Capture the cell that displays the provided text and extract its (X, Y) central coordinate. 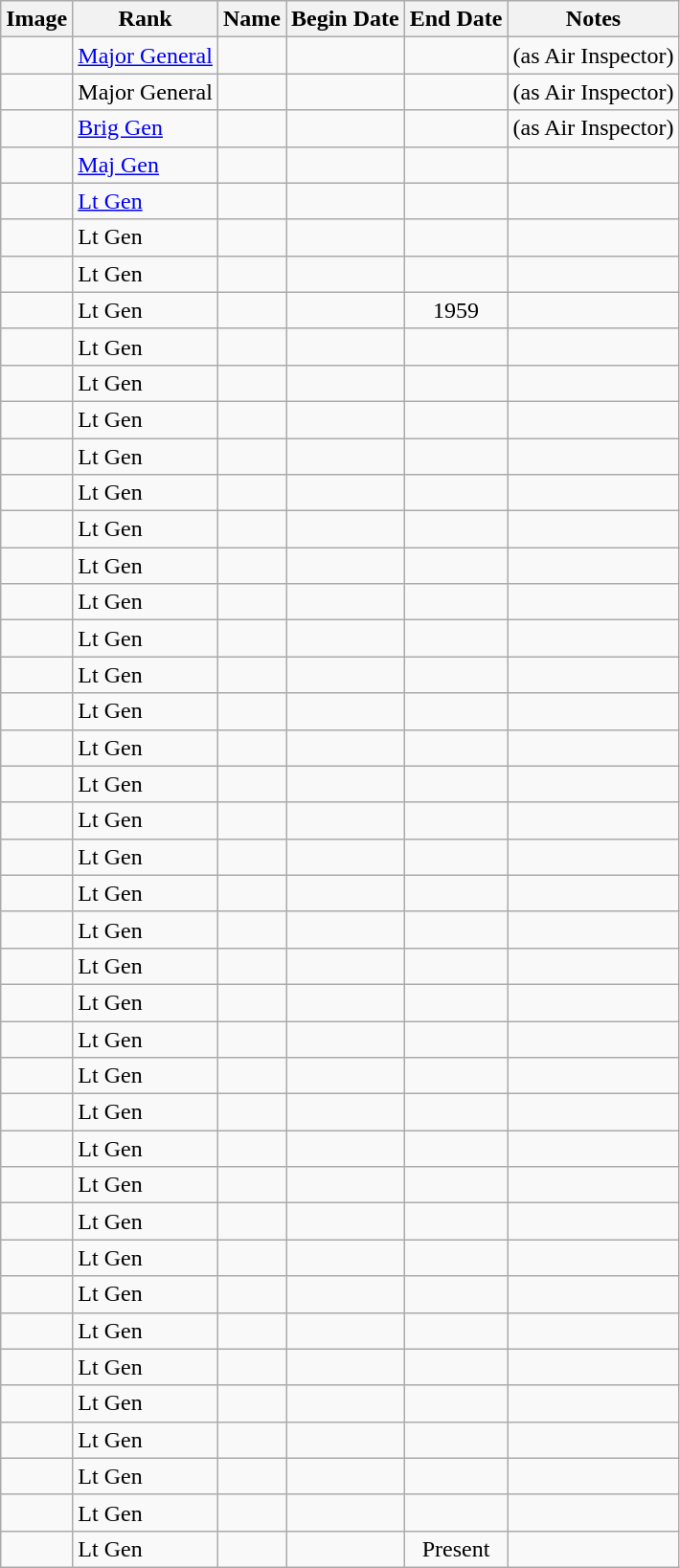
Maj Gen (146, 165)
End Date (456, 19)
Name (251, 19)
Image (36, 19)
Brig Gen (146, 128)
Present (456, 1549)
1959 (456, 310)
Notes (594, 19)
Begin Date (345, 19)
Rank (146, 19)
